Determine the (x, y) coordinate at the center of the cell enclosing the given text.  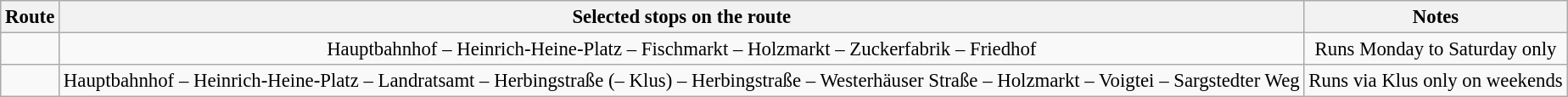
Notes (1436, 17)
Runs via Klus only on weekends (1436, 81)
Selected stops on the route (682, 17)
Hauptbahnhof – Heinrich-Heine-Platz – Fischmarkt – Holzmarkt – Zuckerfabrik – Friedhof (682, 49)
Route (31, 17)
Runs Monday to Saturday only (1436, 49)
